From the cell containing the given text, extract its center point as (x, y) coordinate. 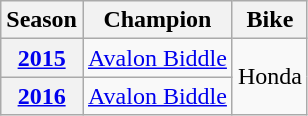
2016 (42, 96)
Champion (157, 20)
2015 (42, 58)
Honda (270, 77)
Bike (270, 20)
Season (42, 20)
